Find where the given text appears and provide that cell's center as (X, Y) coordinate. 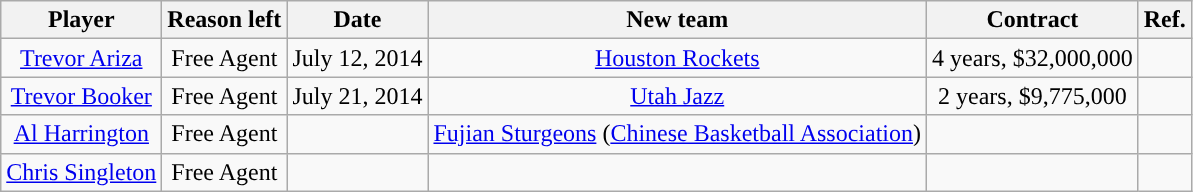
New team (678, 20)
Ref. (1164, 20)
Reason left (224, 20)
2 years, $9,775,000 (1033, 96)
Chris Singleton (82, 172)
Player (82, 20)
Utah Jazz (678, 96)
Contract (1033, 20)
Date (358, 20)
Al Harrington (82, 134)
4 years, $32,000,000 (1033, 58)
Fujian Sturgeons (Chinese Basketball Association) (678, 134)
Trevor Ariza (82, 58)
Trevor Booker (82, 96)
July 12, 2014 (358, 58)
July 21, 2014 (358, 96)
Houston Rockets (678, 58)
